For the text-containing cell, return its midpoint in [x, y] coordinate format. 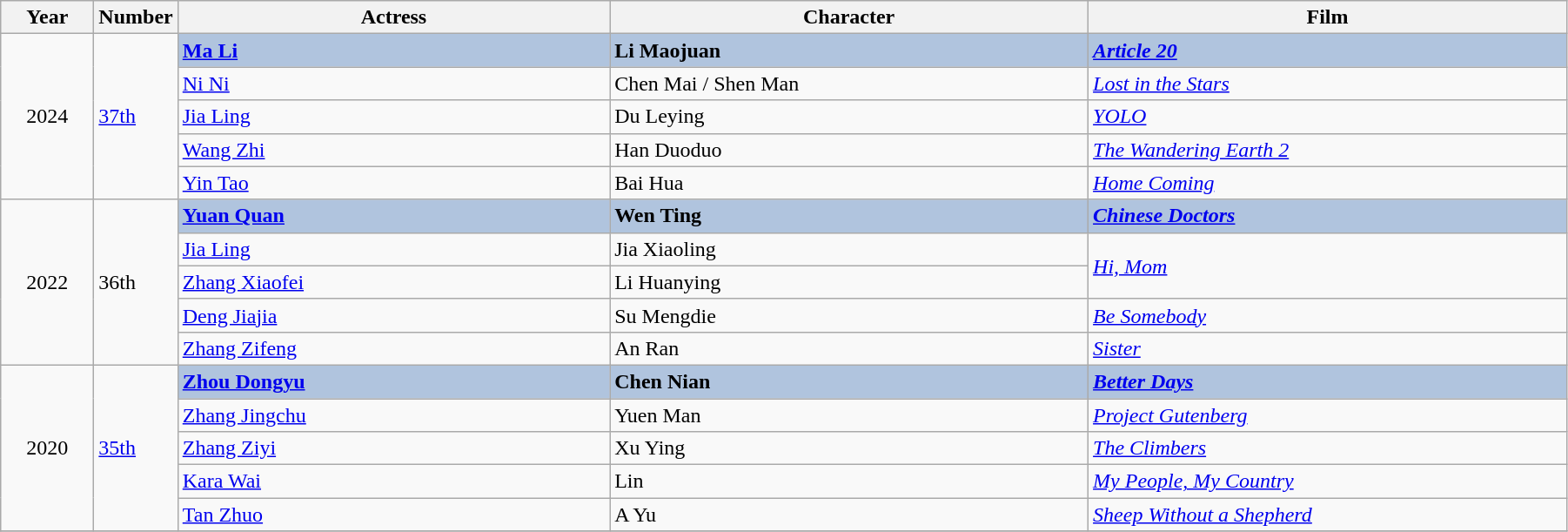
Ma Li [393, 51]
Sister [1328, 348]
Chen Nian [849, 381]
35th [136, 448]
Zhou Dongyu [393, 381]
Home Coming [1328, 183]
Li Maojuan [849, 51]
Yuan Quan [393, 216]
Better Days [1328, 381]
Character [849, 17]
Lost in the Stars [1328, 84]
Actress [393, 17]
Han Duoduo [849, 150]
2024 [47, 117]
Number [136, 17]
Yin Tao [393, 183]
A Yu [849, 515]
Deng Jiajia [393, 315]
Article 20 [1328, 51]
An Ran [849, 348]
Zhang Ziyi [393, 448]
37th [136, 117]
Hi, Mom [1328, 266]
Year [47, 17]
Jia Xiaoling [849, 249]
Sheep Without a Shepherd [1328, 515]
2020 [47, 448]
Film [1328, 17]
Zhang Zifeng [393, 348]
YOLO [1328, 117]
Yuen Man [849, 415]
Ni Ni [393, 84]
Xu Ying [849, 448]
My People, My Country [1328, 481]
The Climbers [1328, 448]
Lin [849, 481]
The Wandering Earth 2 [1328, 150]
Du Leying [849, 117]
Li Huanying [849, 282]
Zhang Jingchu [393, 415]
Project Gutenberg [1328, 415]
Wang Zhi [393, 150]
Kara Wai [393, 481]
Su Mengdie [849, 315]
2022 [47, 282]
Tan Zhuo [393, 515]
Chen Mai / Shen Man [849, 84]
Bai Hua [849, 183]
Zhang Xiaofei [393, 282]
Wen Ting [849, 216]
Chinese Doctors [1328, 216]
36th [136, 282]
Be Somebody [1328, 315]
